Detect which cell encompasses the target text, then output its [X, Y] center coordinate. 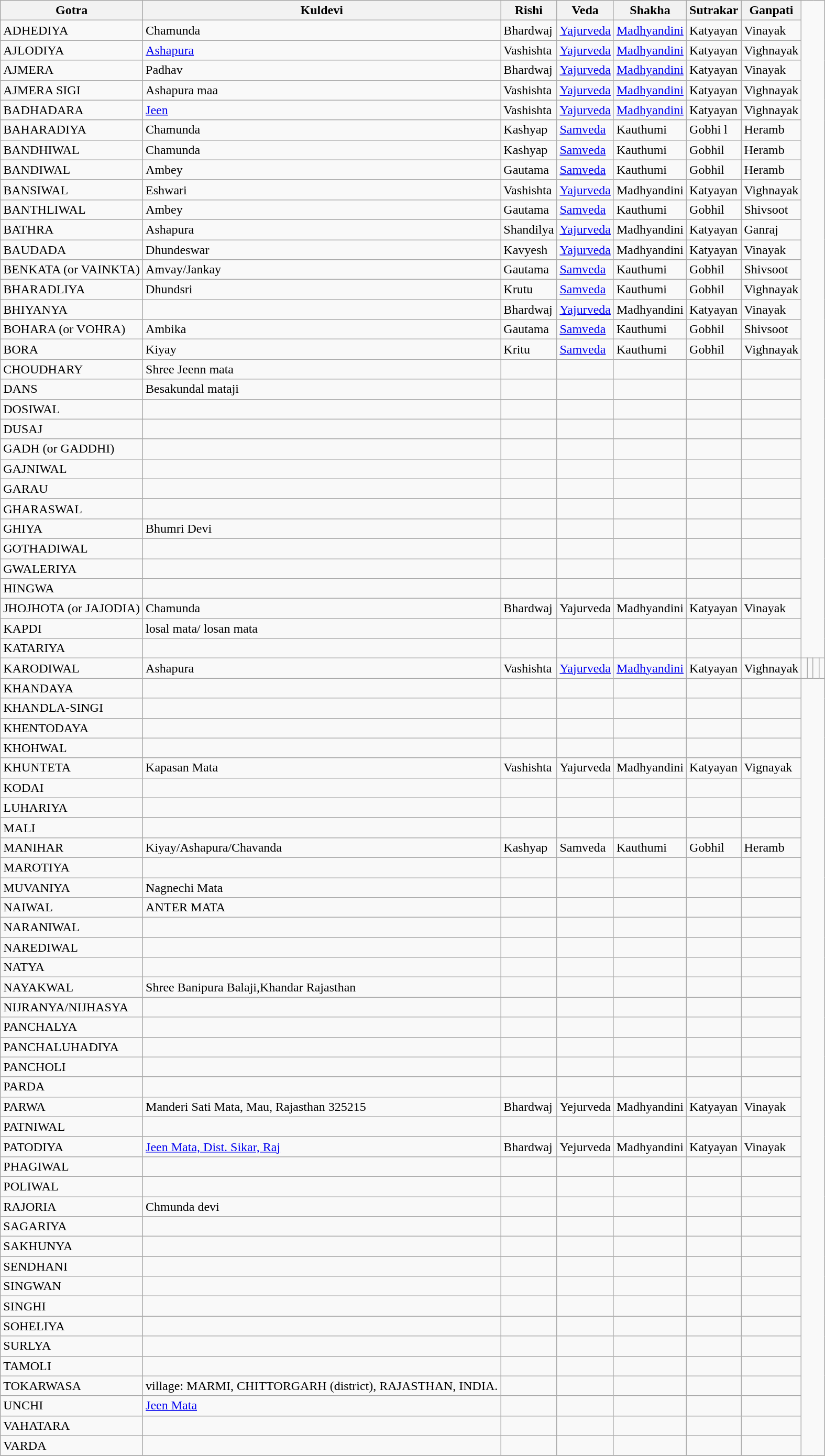
Kavyesh [529, 250]
PANCHALUHADIYA [72, 1047]
KHANDLA-SINGI [72, 708]
Manderi Sati Mata, Mau, Rajasthan 325215 [322, 1107]
BAHARADIYA [72, 130]
BHARADLIYA [72, 290]
Vignayak [771, 768]
Jeen Mata [322, 1406]
AJLODIYA [72, 50]
Amvay/Jankay [322, 270]
KODAI [72, 788]
Ganpati [771, 10]
Gobhi l [714, 130]
Kiyay [322, 349]
SOHELIYA [72, 1326]
Rishi [529, 10]
BENKATA (or VAINKTA) [72, 270]
MANIHAR [72, 847]
GADH (or GADDHI) [72, 449]
KHENTODAYA [72, 728]
Eshwari [322, 190]
GWALERIYA [72, 568]
NAREDIWAL [72, 947]
Kiyay/Ashapura/Chavanda [322, 847]
PARDA [72, 1087]
NATYA [72, 967]
village: MARMI, CHITTORGARH (district), RAJASTHAN, INDIA. [322, 1386]
BANTHLIWAL [72, 209]
Sutrakar [714, 10]
SINGHI [72, 1306]
BATHRA [72, 229]
NAIWAL [72, 908]
Dhundsri [322, 290]
ADHEDIYA [72, 30]
Ashapura maa [322, 90]
KHUNTETA [72, 768]
BORA [72, 349]
AJMERA [72, 70]
GHIYA [72, 528]
Kapasan Mata [322, 768]
NARANIWAL [72, 928]
SENDHANI [72, 1266]
PANCHALYA [72, 1027]
Ambika [322, 329]
Bhumri Devi [322, 528]
PATNIWAL [72, 1127]
Jeen Mata, Dist. Sikar, Raj [322, 1146]
LUHARIYA [72, 808]
Gotra [72, 10]
DUSAJ [72, 429]
Padhav [322, 70]
Kuldevi [322, 10]
KARODIWAL [72, 668]
BHIYANYA [72, 310]
MALI [72, 828]
Shree Jeenn mata [322, 369]
UNCHI [72, 1406]
BANDIWAL [72, 170]
Kritu [529, 349]
Besakundal mataji [322, 389]
KATARIYA [72, 648]
VAHATARA [72, 1426]
GHARASWAL [72, 509]
SURLYA [72, 1346]
GOTHADIWAL [72, 548]
BOHARA (or VOHRA) [72, 329]
MUVANIYA [72, 888]
DOSIWAL [72, 409]
Ganraj [771, 229]
Krutu [529, 290]
MAROTIYA [72, 867]
DANS [72, 389]
Nagnechi Mata [322, 888]
JHOJHOTA (or JAJODIA) [72, 609]
TAMOLI [72, 1366]
Veda [586, 10]
Shree Banipura Balaji,Khandar Rajasthan [322, 987]
TOKARWASA [72, 1386]
ANTER MATA [322, 908]
Dhundeswar [322, 250]
BADHADARA [72, 110]
BAUDADA [72, 250]
PARWA [72, 1107]
AJMERA SIGI [72, 90]
Jeen [322, 110]
GAJNIWAL [72, 469]
HINGWA [72, 589]
BANSIWAL [72, 190]
losal mata/ losan mata [322, 628]
SAGARIYA [72, 1227]
NAYAKWAL [72, 987]
CHOUDHARY [72, 369]
PATODIYA [72, 1146]
RAJORIA [72, 1206]
Chmunda devi [322, 1206]
SAKHUNYA [72, 1247]
VARDA [72, 1446]
PANCHOLI [72, 1067]
BANDHIWAL [72, 150]
KAPDI [72, 628]
KHANDAYA [72, 688]
PHAGIWAL [72, 1166]
NIJRANYA/NIJHASYA [72, 1007]
Shakha [650, 10]
SINGWAN [72, 1286]
GARAU [72, 489]
KHOHWAL [72, 748]
POLIWAL [72, 1186]
Shandilya [529, 229]
